Capture the cell that displays the provided text and extract its [x, y] central coordinate. 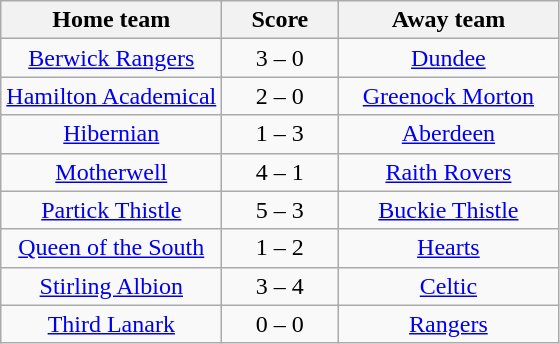
Berwick Rangers [112, 58]
Celtic [448, 286]
Home team [112, 20]
4 – 1 [280, 172]
3 – 4 [280, 286]
Hamilton Academical [112, 96]
1 – 2 [280, 248]
3 – 0 [280, 58]
Hibernian [112, 134]
0 – 0 [280, 324]
Hearts [448, 248]
Third Lanark [112, 324]
5 – 3 [280, 210]
Buckie Thistle [448, 210]
Raith Rovers [448, 172]
Rangers [448, 324]
Stirling Albion [112, 286]
Dundee [448, 58]
Queen of the South [112, 248]
1 – 3 [280, 134]
Greenock Morton [448, 96]
Partick Thistle [112, 210]
Aberdeen [448, 134]
2 – 0 [280, 96]
Motherwell [112, 172]
Score [280, 20]
Away team [448, 20]
